Detect which cell encompasses the target text, then output its [x, y] center coordinate. 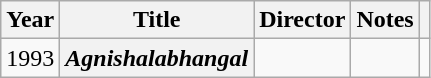
Agnishalabhangal [157, 58]
1993 [30, 58]
Year [30, 20]
Director [302, 20]
Title [157, 20]
Notes [385, 20]
